Find where the given text appears and provide that cell's center as [x, y] coordinate. 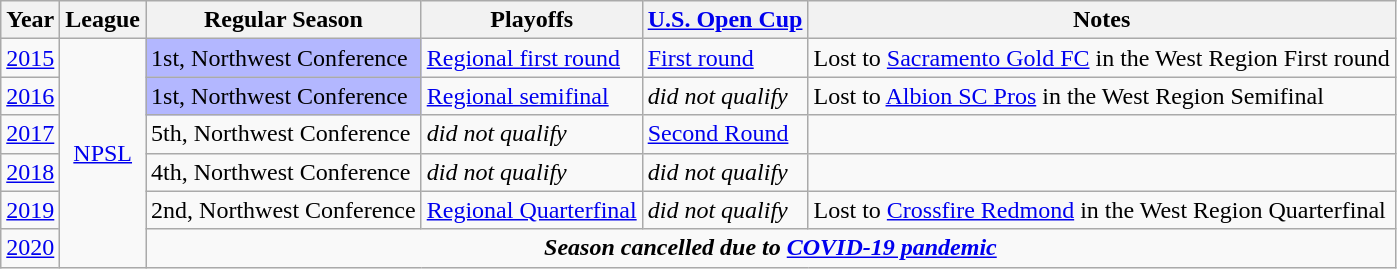
Lost to Albion SC Pros in the West Region Semifinal [1102, 96]
Playoffs [532, 20]
Year [30, 20]
Regular Season [284, 20]
Notes [1102, 20]
2017 [30, 134]
Regional Quarterfinal [532, 210]
4th, Northwest Conference [284, 172]
2019 [30, 210]
Lost to Sacramento Gold FC in the West Region First round [1102, 58]
2015 [30, 58]
First round [725, 58]
League [103, 20]
U.S. Open Cup [725, 20]
Lost to Crossfire Redmond in the West Region Quarterfinal [1102, 210]
Regional semifinal [532, 96]
2018 [30, 172]
Regional first round [532, 58]
2020 [30, 248]
Season cancelled due to COVID-19 pandemic [771, 248]
Second Round [725, 134]
NPSL [103, 153]
2016 [30, 96]
5th, Northwest Conference [284, 134]
2nd, Northwest Conference [284, 210]
